For the text-containing cell, return its midpoint in [x, y] coordinate format. 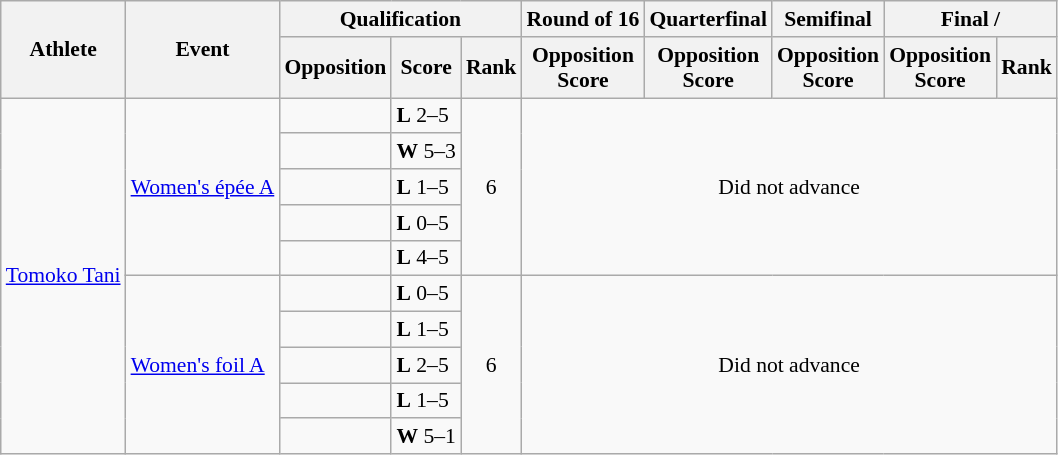
Semifinal [828, 19]
Tomoko Tani [64, 276]
Round of 16 [582, 19]
Women's épée A [203, 187]
Final / [970, 19]
Qualification [400, 19]
Score [426, 68]
W 5–1 [426, 437]
Event [203, 50]
W 5–3 [426, 152]
Women's foil A [203, 365]
Athlete [64, 50]
Quarterfinal [708, 19]
L 4–5 [426, 258]
Opposition [335, 68]
